From the cell containing the given text, extract its center point as (X, Y) coordinate. 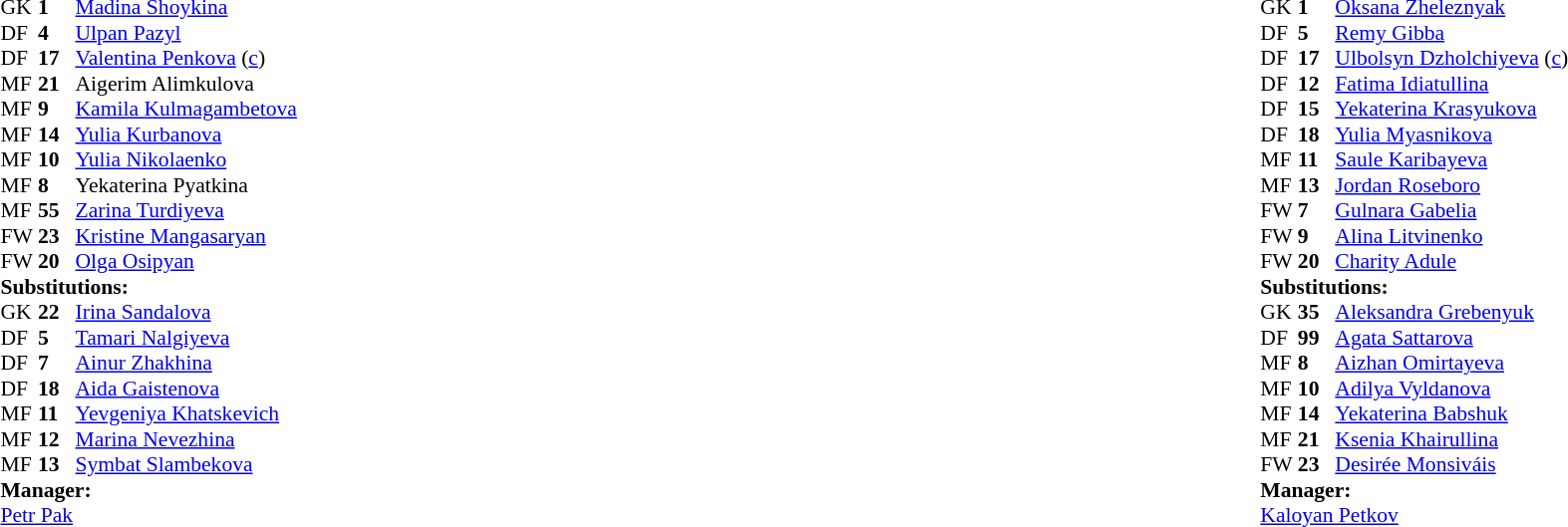
Aida Gaistenova (186, 389)
Yevgeniya Khatskevich (186, 413)
Aleksandra Grebenyuk (1451, 312)
Saule Karibayeva (1451, 160)
Tamari Nalgiyeva (186, 338)
Marina Nevezhina (186, 439)
Agata Sattarova (1451, 338)
Jordan Roseboro (1451, 185)
4 (57, 33)
22 (57, 312)
Irina Sandalova (186, 312)
Aigerim Alimkulova (186, 84)
Kamila Kulmagambetova (186, 109)
Adilya Vyldanova (1451, 389)
Symbat Slambekova (186, 465)
Yulia Myasnikova (1451, 134)
Kristine Mangasaryan (186, 236)
Fatima Idiatullina (1451, 84)
35 (1317, 312)
Aizhan Omirtayeva (1451, 364)
Yekaterina Pyatkina (186, 185)
99 (1317, 338)
Gulnara Gabelia (1451, 210)
Ulpan Pazyl (186, 33)
Valentina Penkova (c) (186, 59)
Yulia Nikolaenko (186, 160)
Ksenia Khairullina (1451, 439)
Yulia Kurbanova (186, 134)
Charity Adule (1451, 262)
Ainur Zhakhina (186, 364)
Yekaterina Babshuk (1451, 413)
Desirée Monsiváis (1451, 465)
Ulbolsyn Dzholchiyeva (c) (1451, 59)
Remy Gibba (1451, 33)
55 (57, 210)
15 (1317, 109)
Alina Litvinenko (1451, 236)
Olga Osipyan (186, 262)
Yekaterina Krasyukova (1451, 109)
Zarina Turdiyeva (186, 210)
